Pinpoint the cell where the given text exists, returning its [X, Y] midpoint coordinate. 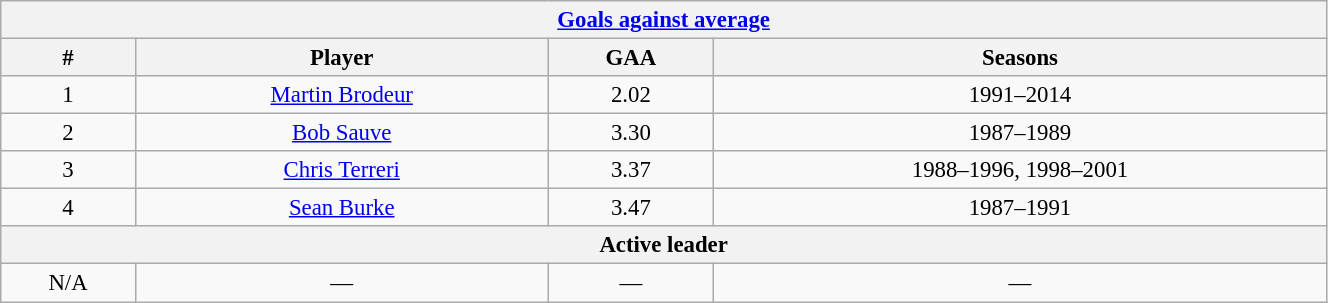
1 [68, 95]
# [68, 58]
3.30 [630, 133]
4 [68, 208]
Sean Burke [342, 208]
1988–1996, 1998–2001 [1020, 170]
3 [68, 170]
Goals against average [664, 20]
3.37 [630, 170]
1991–2014 [1020, 95]
3.47 [630, 208]
1987–1991 [1020, 208]
2.02 [630, 95]
Active leader [664, 245]
GAA [630, 58]
Chris Terreri [342, 170]
2 [68, 133]
Player [342, 58]
Bob Sauve [342, 133]
Seasons [1020, 58]
1987–1989 [1020, 133]
N/A [68, 283]
Martin Brodeur [342, 95]
